Provide the [x, y] coordinate of the cell's center where the given text is located.  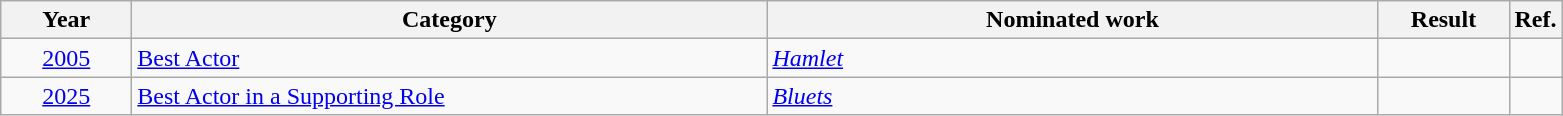
Hamlet [1072, 58]
Nominated work [1072, 20]
Best Actor [450, 58]
Ref. [1536, 20]
2005 [66, 58]
2025 [66, 96]
Result [1444, 20]
Bluets [1072, 96]
Best Actor in a Supporting Role [450, 96]
Year [66, 20]
Category [450, 20]
